Determine the [X, Y] coordinate at the center of the cell enclosing the given text.  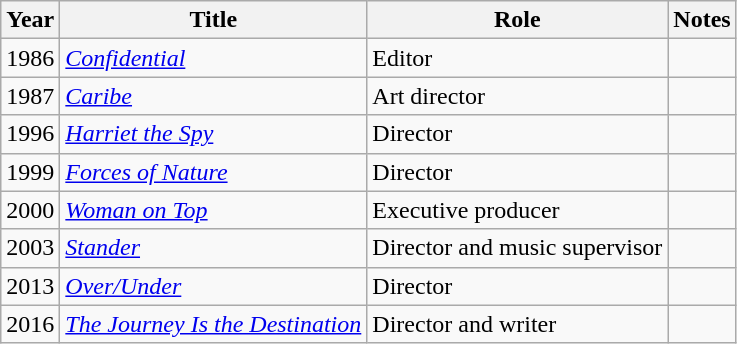
Harriet the Spy [214, 134]
Forces of Nature [214, 172]
The Journey Is the Destination [214, 324]
2013 [30, 286]
Caribe [214, 96]
Over/Under [214, 286]
Stander [214, 248]
Role [518, 20]
1996 [30, 134]
1999 [30, 172]
Title [214, 20]
Notes [702, 20]
Executive producer [518, 210]
2000 [30, 210]
2016 [30, 324]
2003 [30, 248]
1986 [30, 58]
1987 [30, 96]
Editor [518, 58]
Confidential [214, 58]
Director and writer [518, 324]
Art director [518, 96]
Woman on Top [214, 210]
Year [30, 20]
Director and music supervisor [518, 248]
